For the text-containing cell, return its midpoint in (x, y) coordinate format. 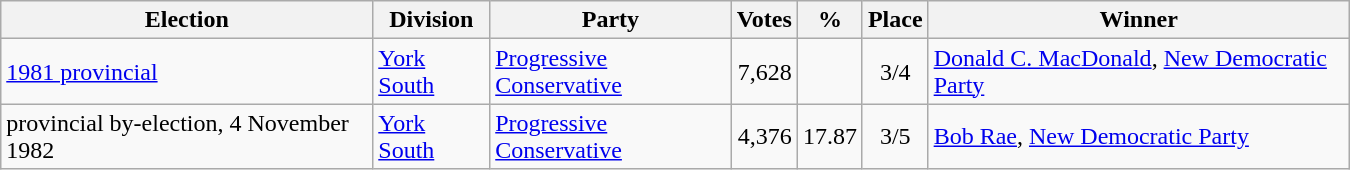
Place (895, 20)
4,376 (764, 136)
Party (610, 20)
Donald C. MacDonald, New Democratic Party (1138, 72)
% (830, 20)
17.87 (830, 136)
3/4 (895, 72)
3/5 (895, 136)
Winner (1138, 20)
Bob Rae, New Democratic Party (1138, 136)
Election (187, 20)
7,628 (764, 72)
provincial by-election, 4 November 1982 (187, 136)
1981 provincial (187, 72)
Division (432, 20)
Votes (764, 20)
